Extract the (X, Y) coordinate from the center of the cell holding the provided text.  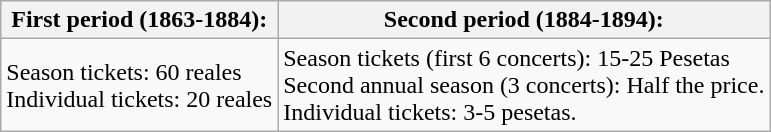
Second period (1884-1894): (524, 20)
Season tickets: 60 realesIndividual tickets: 20 reales (140, 85)
First period (1863-1884): (140, 20)
Season tickets (first 6 concerts): 15-25 PesetasSecond annual season (3 concerts): Half the price.Individual tickets: 3-5 pesetas. (524, 85)
